For the text-containing cell, return its midpoint in [X, Y] coordinate format. 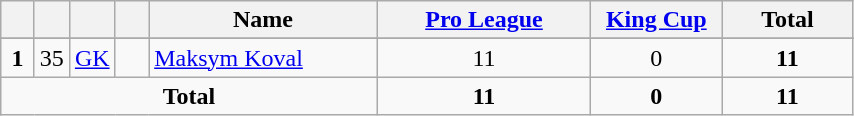
35 [52, 58]
1 [18, 58]
Pro League [484, 20]
Name [264, 20]
Maksym Koval [264, 58]
King Cup [656, 20]
GK [92, 58]
